Search for the cell housing the specified text and yield its [x, y] center coordinate. 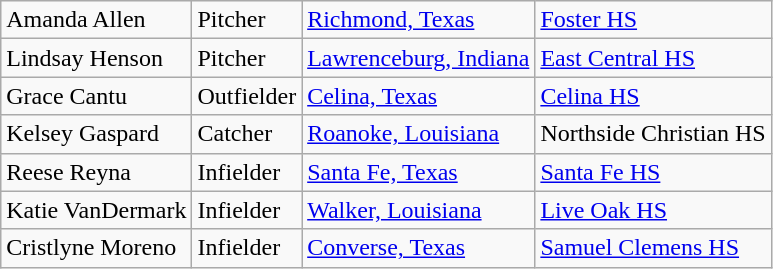
Live Oak HS [653, 210]
Richmond, Texas [418, 20]
Santa Fe HS [653, 172]
Outfielder [247, 96]
Reese Reyna [96, 172]
Cristlyne Moreno [96, 248]
Samuel Clemens HS [653, 248]
Catcher [247, 134]
Walker, Louisiana [418, 210]
Grace Cantu [96, 96]
Celina HS [653, 96]
Northside Christian HS [653, 134]
Converse, Texas [418, 248]
Roanoke, Louisiana [418, 134]
Lindsay Henson [96, 58]
Celina, Texas [418, 96]
East Central HS [653, 58]
Lawrenceburg, Indiana [418, 58]
Katie VanDermark [96, 210]
Kelsey Gaspard [96, 134]
Santa Fe, Texas [418, 172]
Foster HS [653, 20]
Amanda Allen [96, 20]
